Extract the [x, y] coordinate from the center of the cell holding the provided text.  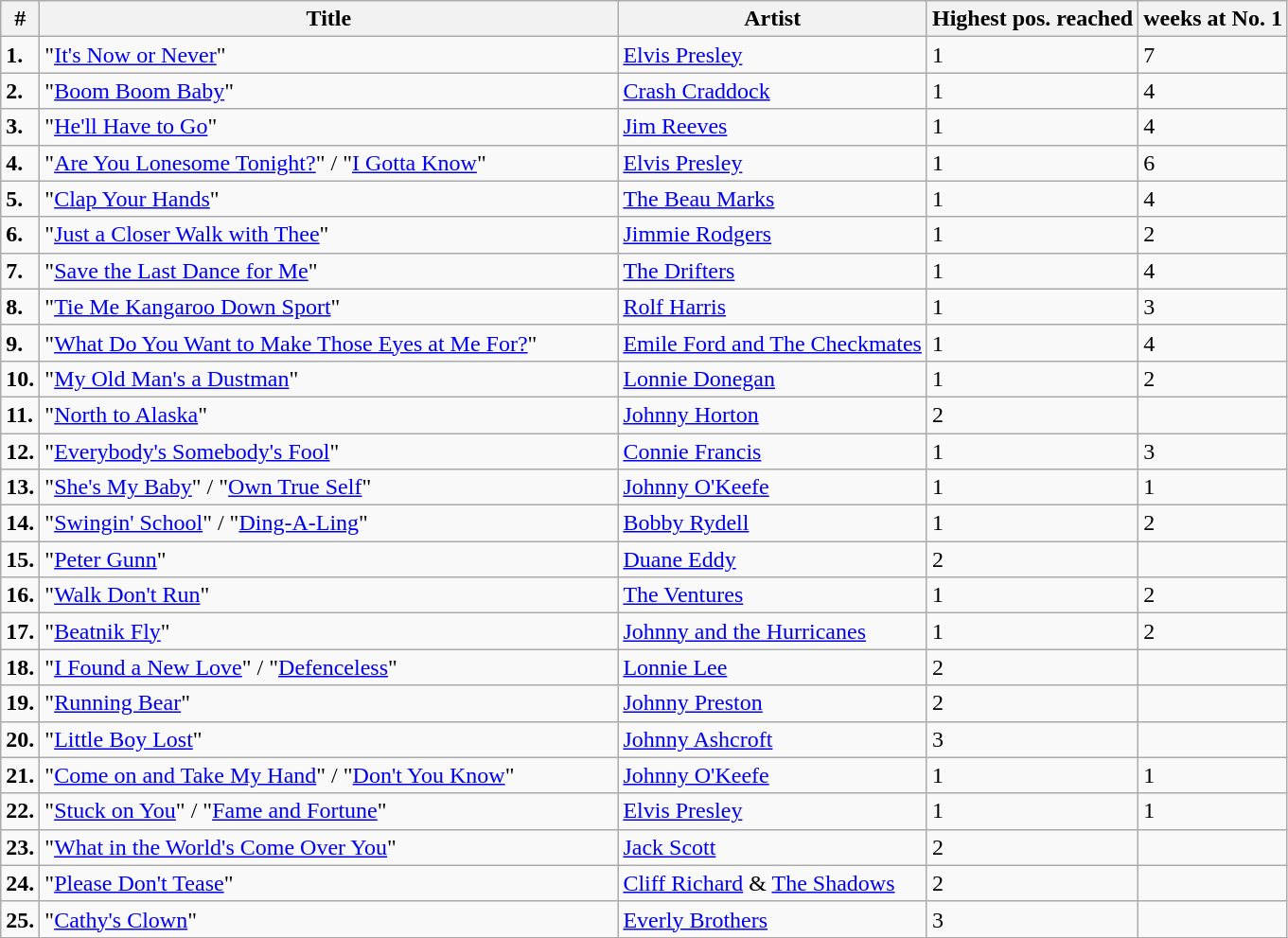
"He'll Have to Go" [329, 127]
Crash Craddock [772, 91]
24. [21, 883]
"Just a Closer Walk with Thee" [329, 235]
6. [21, 235]
9. [21, 343]
23. [21, 847]
22. [21, 811]
"Tie Me Kangaroo Down Sport" [329, 307]
"Walk Don't Run" [329, 595]
"My Old Man's a Dustman" [329, 379]
1. [21, 55]
weeks at No. 1 [1213, 19]
7. [21, 271]
14. [21, 523]
18. [21, 667]
21. [21, 775]
"Please Don't Tease" [329, 883]
Everly Brothers [772, 919]
Title [329, 19]
Jack Scott [772, 847]
3. [21, 127]
"Are You Lonesome Tonight?" / "I Gotta Know" [329, 163]
Jimmie Rodgers [772, 235]
Lonnie Lee [772, 667]
Bobby Rydell [772, 523]
19. [21, 703]
"She's My Baby" / "Own True Self" [329, 487]
25. [21, 919]
# [21, 19]
7 [1213, 55]
The Ventures [772, 595]
Highest pos. reached [1032, 19]
Johnny Preston [772, 703]
Cliff Richard & The Shadows [772, 883]
"Everybody's Somebody's Fool" [329, 451]
10. [21, 379]
Johnny Ashcroft [772, 739]
5. [21, 199]
Jim Reeves [772, 127]
8. [21, 307]
Connie Francis [772, 451]
"Swingin' School" / "Ding-A-Ling" [329, 523]
Emile Ford and The Checkmates [772, 343]
The Drifters [772, 271]
"Save the Last Dance for Me" [329, 271]
"Cathy's Clown" [329, 919]
2. [21, 91]
"I Found a New Love" / "Defenceless" [329, 667]
"Beatnik Fly" [329, 631]
Artist [772, 19]
"Little Boy Lost" [329, 739]
"Stuck on You" / "Fame and Fortune" [329, 811]
Duane Eddy [772, 559]
"Boom Boom Baby" [329, 91]
Lonnie Donegan [772, 379]
"Come on and Take My Hand" / "Don't You Know" [329, 775]
The Beau Marks [772, 199]
12. [21, 451]
"Clap Your Hands" [329, 199]
17. [21, 631]
"Running Bear" [329, 703]
20. [21, 739]
Johnny Horton [772, 415]
"What in the World's Come Over You" [329, 847]
Rolf Harris [772, 307]
15. [21, 559]
"What Do You Want to Make Those Eyes at Me For?" [329, 343]
"It's Now or Never" [329, 55]
"North to Alaska" [329, 415]
6 [1213, 163]
11. [21, 415]
16. [21, 595]
Johnny and the Hurricanes [772, 631]
"Peter Gunn" [329, 559]
4. [21, 163]
13. [21, 487]
